Locate the cell with the specified text and output its (x, y) center coordinate. 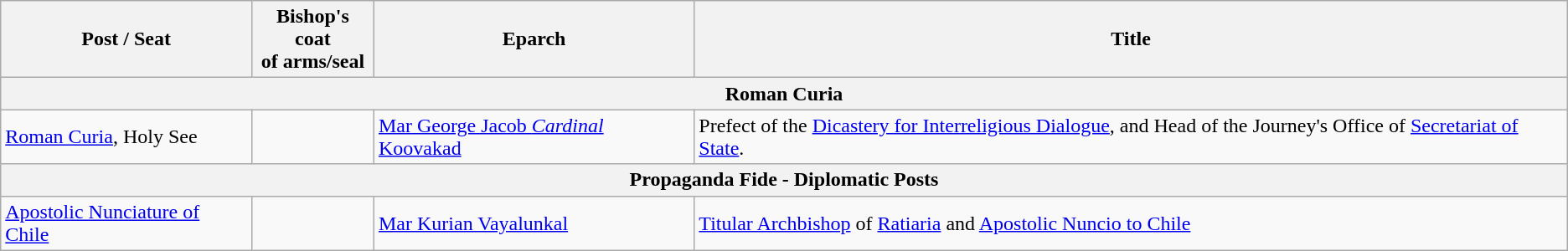
Bishop's coatof arms/seal (312, 39)
Eparch (534, 39)
Mar Kurian Vayalunkal (534, 223)
Prefect of the Dicastery for Interreligious Dialogue, and Head of the Journey's Office of Secretariat of State. (1131, 137)
Roman Curia (784, 94)
Title (1131, 39)
Mar George Jacob Cardinal Koovakad (534, 137)
Post / Seat (126, 39)
Propaganda Fide - Diplomatic Posts (784, 180)
Titular Archbishop of Ratiaria and Apostolic Nuncio to Chile (1131, 223)
Roman Curia, Holy See (126, 137)
Apostolic Nunciature of Chile (126, 223)
